Locate the cell with the specified text and output its (X, Y) center coordinate. 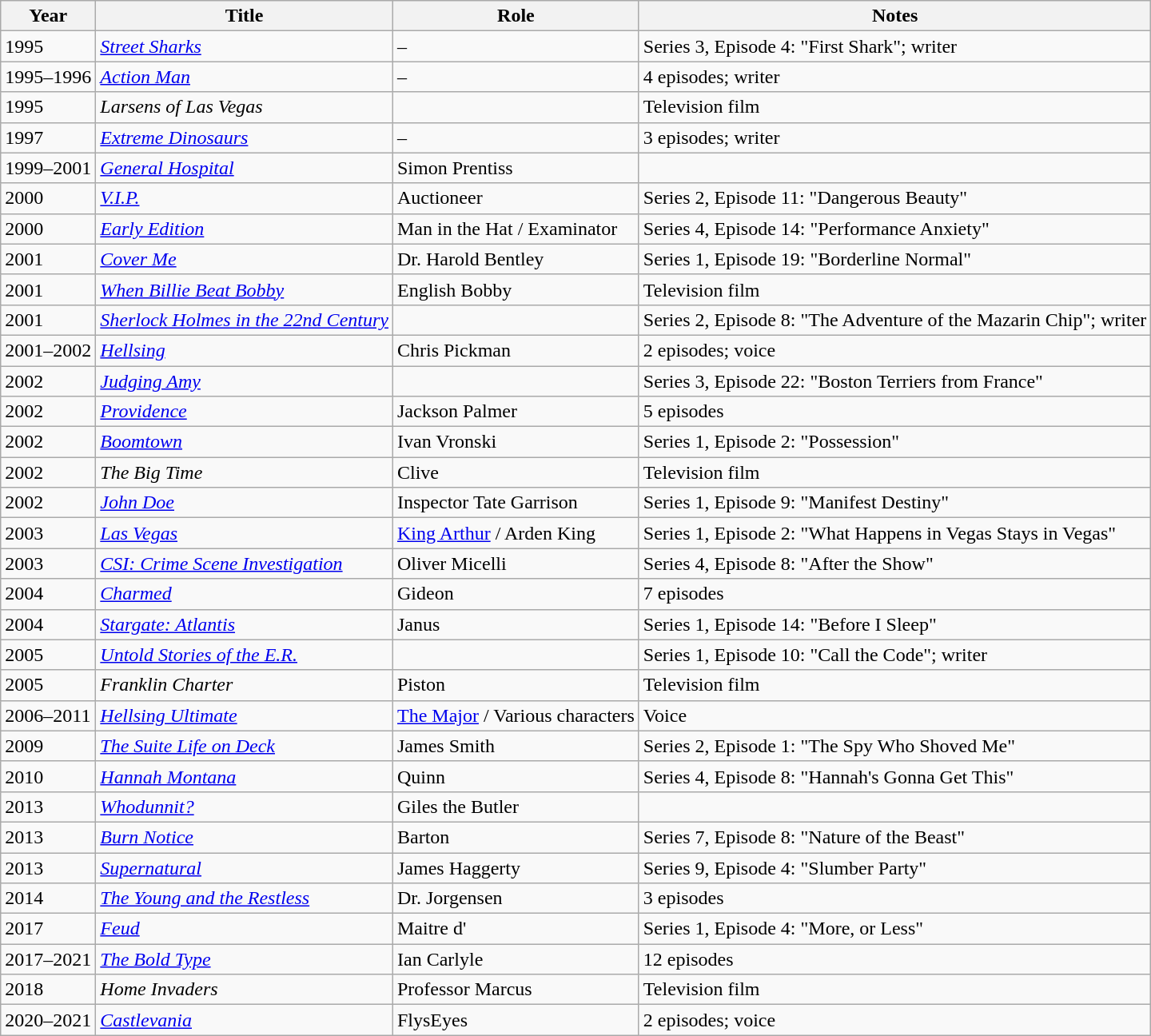
Year (48, 16)
Piston (516, 685)
Maitre d' (516, 929)
The Big Time (245, 472)
Jackson Palmer (516, 412)
2017 (48, 929)
5 episodes (894, 412)
Series 4, Episode 8: "After the Show" (894, 564)
Quinn (516, 776)
2009 (48, 746)
Role (516, 16)
Title (245, 16)
V.I.P. (245, 198)
Gideon (516, 594)
Home Invaders (245, 990)
Burn Notice (245, 837)
King Arthur / Arden King (516, 533)
Series 1, Episode 2: "What Happens in Vegas Stays in Vegas" (894, 533)
1997 (48, 137)
Janus (516, 624)
Dr. Harold Bentley (516, 259)
Action Man (245, 77)
General Hospital (245, 168)
Supernatural (245, 867)
Ian Carlyle (516, 959)
3 episodes (894, 899)
The Young and the Restless (245, 899)
CSI: Crime Scene Investigation (245, 564)
Hannah Montana (245, 776)
The Bold Type (245, 959)
Untold Stories of the E.R. (245, 655)
Series 1, Episode 19: "Borderline Normal" (894, 259)
Chris Pickman (516, 350)
Professor Marcus (516, 990)
FlysEyes (516, 1020)
Man in the Hat / Examinator (516, 229)
John Doe (245, 503)
Sherlock Holmes in the 22nd Century (245, 320)
12 episodes (894, 959)
2006–2011 (48, 715)
Providence (245, 412)
2001–2002 (48, 350)
2010 (48, 776)
Series 2, Episode 1: "The Spy Who Shoved Me" (894, 746)
Feud (245, 929)
Series 1, Episode 4: "More, or Less" (894, 929)
James Smith (516, 746)
Series 1, Episode 10: "Call the Code"; writer (894, 655)
Boomtown (245, 442)
1995–1996 (48, 77)
James Haggerty (516, 867)
Series 3, Episode 22: "Boston Terriers from France" (894, 381)
Las Vegas (245, 533)
Series 2, Episode 11: "Dangerous Beauty" (894, 198)
Extreme Dinosaurs (245, 137)
Series 7, Episode 8: "Nature of the Beast" (894, 837)
Ivan Vronski (516, 442)
Clive (516, 472)
Series 3, Episode 4: "First Shark"; writer (894, 46)
Simon Prentiss (516, 168)
3 episodes; writer (894, 137)
Series 2, Episode 8: "The Adventure of the Mazarin Chip"; writer (894, 320)
The Suite Life on Deck (245, 746)
Voice (894, 715)
English Bobby (516, 289)
Larsens of Las Vegas (245, 107)
Barton (516, 837)
Oliver Micelli (516, 564)
Hellsing (245, 350)
When Billie Beat Bobby (245, 289)
Charmed (245, 594)
Early Edition (245, 229)
Notes (894, 16)
Inspector Tate Garrison (516, 503)
Street Sharks (245, 46)
2018 (48, 990)
2017–2021 (48, 959)
4 episodes; writer (894, 77)
Auctioneer (516, 198)
2014 (48, 899)
Franklin Charter (245, 685)
Castlevania (245, 1020)
Series 9, Episode 4: "Slumber Party" (894, 867)
Hellsing Ultimate (245, 715)
Series 1, Episode 2: "Possession" (894, 442)
7 episodes (894, 594)
The Major / Various characters (516, 715)
1999–2001 (48, 168)
Stargate: Atlantis (245, 624)
Whodunnit? (245, 807)
2020–2021 (48, 1020)
Series 4, Episode 8: "Hannah's Gonna Get This" (894, 776)
Series 4, Episode 14: "Performance Anxiety" (894, 229)
Giles the Butler (516, 807)
Cover Me (245, 259)
Judging Amy (245, 381)
Series 1, Episode 9: "Manifest Destiny" (894, 503)
Dr. Jorgensen (516, 899)
Series 1, Episode 14: "Before I Sleep" (894, 624)
